Provide the (X, Y) coordinate of the cell's center where the given text is located.  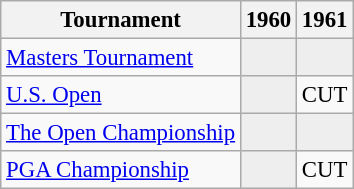
The Open Championship (121, 133)
1960 (268, 20)
U.S. Open (121, 95)
Masters Tournament (121, 58)
PGA Championship (121, 170)
Tournament (121, 20)
1961 (325, 20)
